Search for the cell housing the specified text and yield its (x, y) center coordinate. 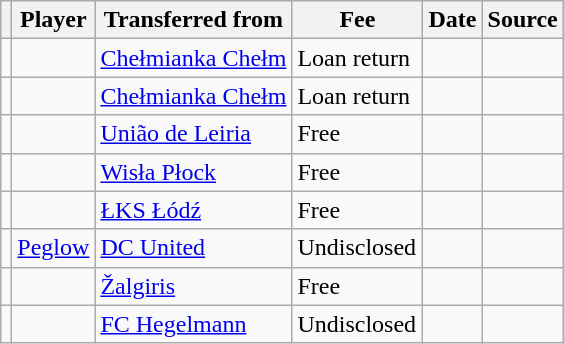
ŁKS Łódź (194, 210)
Player (54, 20)
Date (452, 20)
DC United (194, 248)
Transferred from (194, 20)
Žalgiris (194, 286)
Wisła Płock (194, 172)
FC Hegelmann (194, 324)
União de Leiria (194, 134)
Source (522, 20)
Fee (358, 20)
Peglow (54, 248)
